Return (x, y) of the center of cell containing provided text 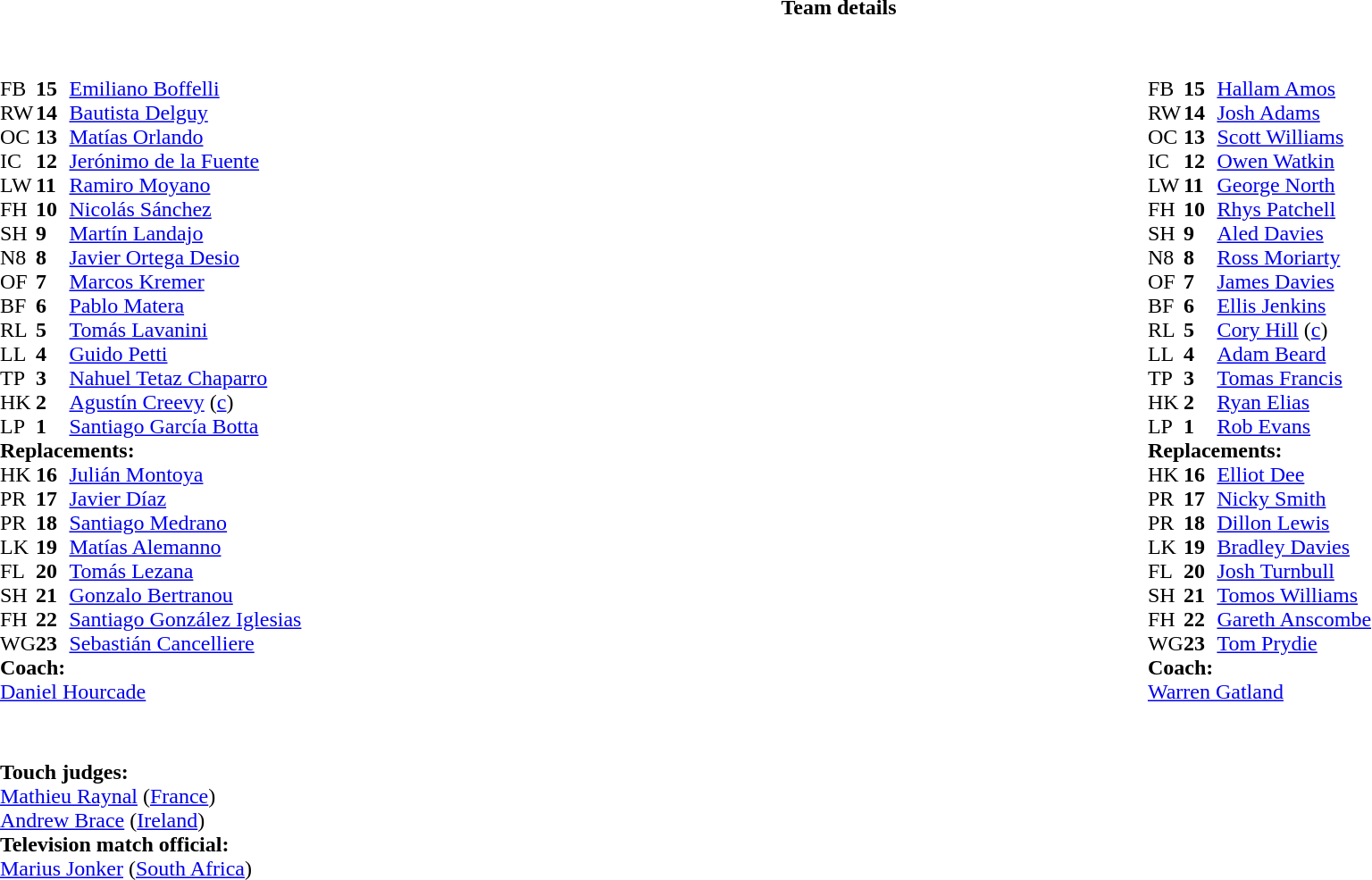
Gareth Anscombe (1293, 620)
Ross Moriarty (1293, 257)
Ramiro Moyano (185, 186)
Aled Davies (1293, 234)
Josh Adams (1293, 113)
Daniel Hourcade (150, 691)
Gonzalo Bertranou (185, 595)
Javier Ortega Desio (185, 257)
Tomos Williams (1293, 595)
Santiago García Botta (185, 427)
Matías Alemanno (185, 547)
Santiago Medrano (185, 524)
George North (1293, 186)
Ellis Jenkins (1293, 306)
Cory Hill (c) (1293, 331)
Tomás Lavanini (185, 331)
Tomás Lezana (185, 572)
Guido Petti (185, 354)
Tom Prydie (1293, 643)
Rob Evans (1293, 427)
Warren Gatland (1259, 691)
Adam Beard (1293, 354)
Rhys Patchell (1293, 209)
Agustín Creevy (c) (185, 402)
Martín Landajo (185, 234)
Dillon Lewis (1293, 524)
Scott Williams (1293, 138)
Julián Montoya (185, 475)
Marcos Kremer (185, 282)
Emiliano Boffelli (185, 89)
Ryan Elias (1293, 402)
Tomas Francis (1293, 379)
Bradley Davies (1293, 547)
James Davies (1293, 282)
Javier Díaz (185, 499)
Jerónimo de la Fuente (185, 161)
Josh Turnbull (1293, 572)
Pablo Matera (185, 306)
Santiago González Iglesias (185, 620)
Owen Watkin (1293, 161)
Bautista Delguy (185, 113)
Nicolás Sánchez (185, 209)
Nahuel Tetaz Chaparro (185, 379)
Sebastián Cancelliere (185, 643)
Matías Orlando (185, 138)
Hallam Amos (1293, 89)
Nicky Smith (1293, 499)
Elliot Dee (1293, 475)
